Capture the cell that displays the provided text and extract its (x, y) central coordinate. 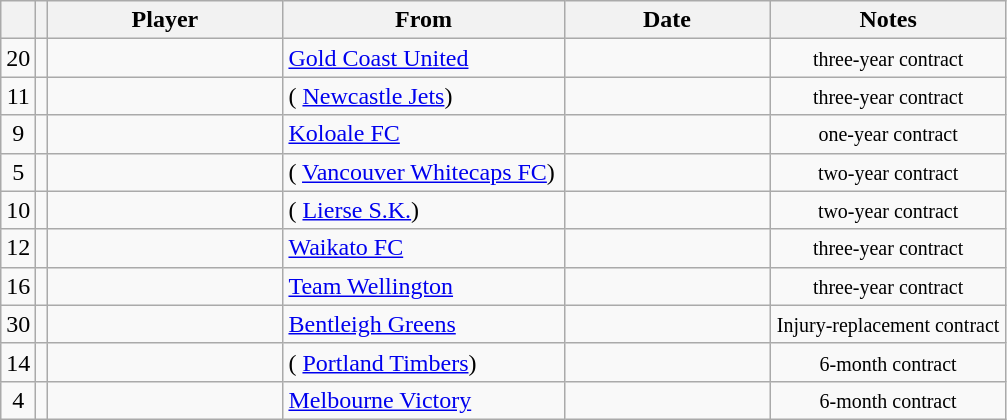
11 (18, 96)
12 (18, 248)
16 (18, 286)
one-year contract (888, 134)
Koloale FC (424, 134)
Team Wellington (424, 286)
10 (18, 210)
4 (18, 400)
Date (667, 20)
From (424, 20)
30 (18, 324)
( Lierse S.K.) (424, 210)
( Portland Timbers) (424, 362)
14 (18, 362)
Player (165, 20)
9 (18, 134)
5 (18, 172)
20 (18, 58)
Waikato FC (424, 248)
Bentleigh Greens (424, 324)
Melbourne Victory (424, 400)
Gold Coast United (424, 58)
Notes (888, 20)
( Newcastle Jets) (424, 96)
( Vancouver Whitecaps FC) (424, 172)
Injury-replacement contract (888, 324)
